Return (X, Y) of the center of cell containing provided text 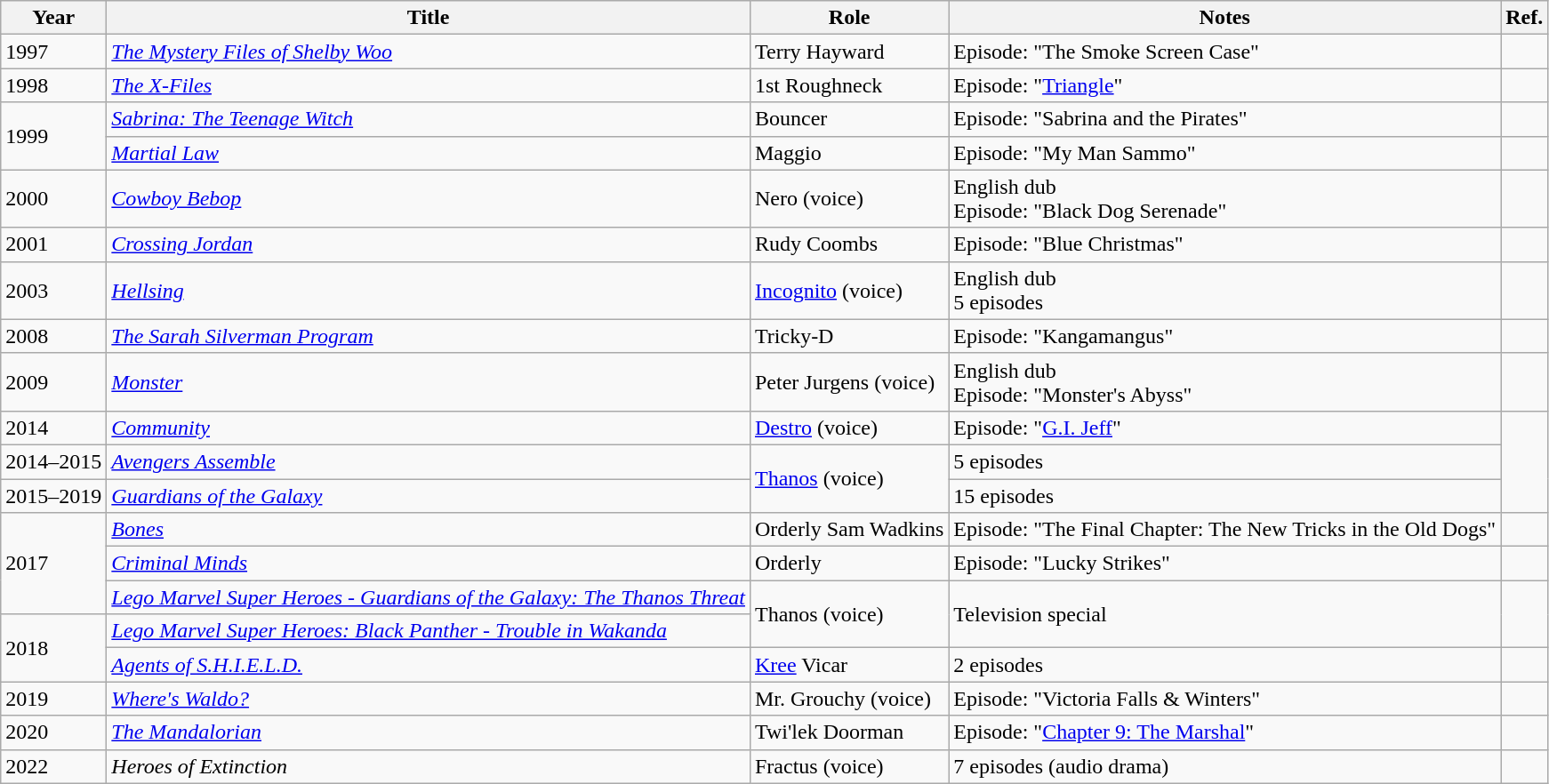
Lego Marvel Super Heroes - Guardians of the Galaxy: The Thanos Threat (429, 597)
Maggio (848, 153)
Episode: "Blue Christmas" (1225, 244)
Orderly (848, 564)
Television special (1225, 614)
Guardians of the Galaxy (429, 495)
Episode: "Chapter 9: The Marshal" (1225, 732)
Destro (voice) (848, 428)
2020 (53, 732)
Lego Marvel Super Heroes: Black Panther - Trouble in Wakanda (429, 631)
Episode: "Triangle" (1225, 85)
Crossing Jordan (429, 244)
Mr. Grouchy (voice) (848, 699)
Hellsing (429, 290)
English dub5 episodes (1225, 290)
2022 (53, 766)
Episode: "Sabrina and the Pirates" (1225, 119)
Kree Vicar (848, 665)
Title (429, 18)
Agents of S.H.I.E.L.D. (429, 665)
2009 (53, 382)
2019 (53, 699)
1999 (53, 136)
Rudy Coombs (848, 244)
Episode: "The Smoke Screen Case" (1225, 52)
2014 (53, 428)
Role (848, 18)
15 episodes (1225, 495)
Sabrina: The Teenage Witch (429, 119)
Ref. (1524, 18)
2003 (53, 290)
Community (429, 428)
Episode: "Victoria Falls & Winters" (1225, 699)
Orderly Sam Wadkins (848, 530)
The Sarah Silverman Program (429, 336)
Criminal Minds (429, 564)
2008 (53, 336)
Where's Waldo? (429, 699)
Bones (429, 530)
English dubEpisode: "Black Dog Serenade" (1225, 199)
Episode: "G.I. Jeff" (1225, 428)
2 episodes (1225, 665)
The Mystery Files of Shelby Woo (429, 52)
2001 (53, 244)
Episode: "Lucky Strikes" (1225, 564)
Heroes of Extinction (429, 766)
Cowboy Bebop (429, 199)
Episode: "Kangamangus" (1225, 336)
Martial Law (429, 153)
5 episodes (1225, 461)
2017 (53, 564)
Peter Jurgens (voice) (848, 382)
Monster (429, 382)
Tricky-D (848, 336)
Year (53, 18)
2018 (53, 648)
Fractus (voice) (848, 766)
Episode: "My Man Sammo" (1225, 153)
Terry Hayward (848, 52)
1997 (53, 52)
Incognito (voice) (848, 290)
The Mandalorian (429, 732)
2014–2015 (53, 461)
English dubEpisode: "Monster's Abyss" (1225, 382)
1st Roughneck (848, 85)
Bouncer (848, 119)
Twi'lek Doorman (848, 732)
The X-Files (429, 85)
Episode: "The Final Chapter: The New Tricks in the Old Dogs" (1225, 530)
1998 (53, 85)
2015–2019 (53, 495)
Nero (voice) (848, 199)
Notes (1225, 18)
7 episodes (audio drama) (1225, 766)
2000 (53, 199)
Avengers Assemble (429, 461)
